Find where the given text appears and provide that cell's center as [x, y] coordinate. 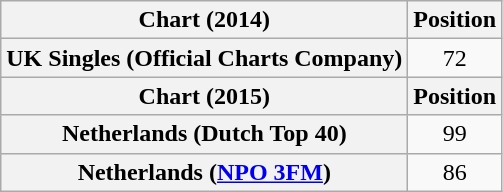
Chart (2015) [204, 96]
Chart (2014) [204, 20]
86 [455, 172]
Netherlands (NPO 3FM) [204, 172]
UK Singles (Official Charts Company) [204, 58]
Netherlands (Dutch Top 40) [204, 134]
99 [455, 134]
72 [455, 58]
